Output the [X, Y] coordinate of the center of the cell containing the given text.  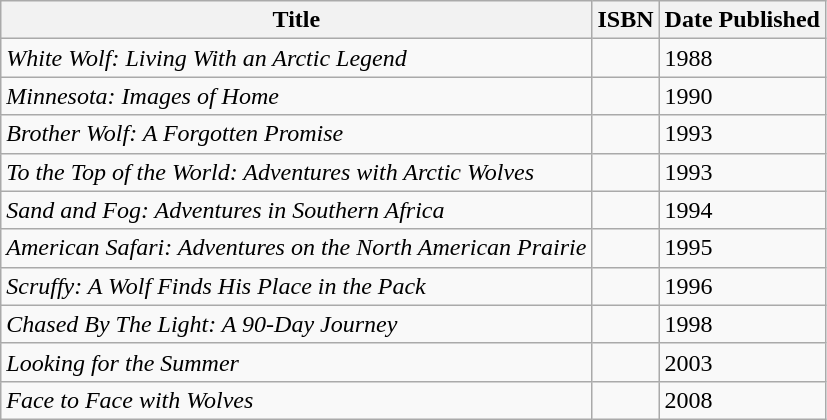
Sand and Fog: Adventures in Southern Africa [296, 210]
White Wolf: Living With an Arctic Legend [296, 58]
1995 [742, 248]
Chased By The Light: A 90-Day Journey [296, 324]
To the Top of the World: Adventures with Arctic Wolves [296, 172]
Face to Face with Wolves [296, 400]
ISBN [626, 20]
1990 [742, 96]
American Safari: Adventures on the North American Prairie [296, 248]
2008 [742, 400]
Looking for the Summer [296, 362]
Brother Wolf: A Forgotten Promise [296, 134]
Minnesota: Images of Home [296, 96]
Date Published [742, 20]
Title [296, 20]
1998 [742, 324]
1996 [742, 286]
1994 [742, 210]
Scruffy: A Wolf Finds His Place in the Pack [296, 286]
2003 [742, 362]
1988 [742, 58]
